Provide the [x, y] coordinate of the cell's center where the given text is located.  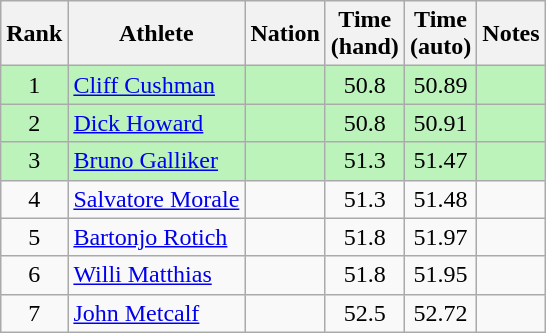
7 [34, 313]
2 [34, 123]
51.95 [440, 275]
50.91 [440, 123]
Nation [285, 34]
Willi Matthias [156, 275]
51.48 [440, 199]
Notes [511, 34]
Rank [34, 34]
52.5 [364, 313]
Cliff Cushman [156, 85]
51.47 [440, 161]
John Metcalf [156, 313]
Salvatore Morale [156, 199]
Bartonjo Rotich [156, 237]
Time(auto) [440, 34]
Athlete [156, 34]
Dick Howard [156, 123]
4 [34, 199]
1 [34, 85]
Time(hand) [364, 34]
Bruno Galliker [156, 161]
3 [34, 161]
51.97 [440, 237]
52.72 [440, 313]
50.89 [440, 85]
6 [34, 275]
5 [34, 237]
